From the cell containing the given text, extract its center point as [x, y] coordinate. 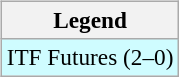
Legend [90, 20]
ITF Futures (2–0) [90, 57]
